Search for the cell housing the specified text and yield its [x, y] center coordinate. 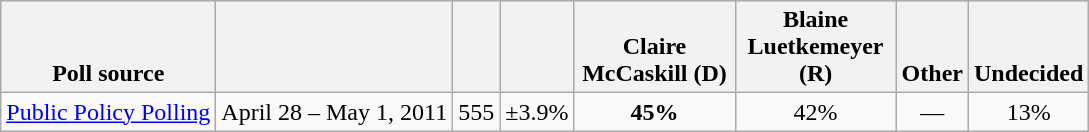
±3.9% [537, 112]
45% [654, 112]
42% [816, 112]
Undecided [1028, 47]
BlaineLuetkemeyer (R) [816, 47]
April 28 – May 1, 2011 [334, 112]
Poll source [108, 47]
Public Policy Polling [108, 112]
ClaireMcCaskill (D) [654, 47]
— [932, 112]
555 [476, 112]
13% [1028, 112]
Other [932, 47]
